Search for the cell housing the specified text and yield its [x, y] center coordinate. 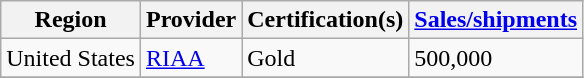
Certification(s) [326, 20]
Region [71, 20]
Provider [190, 20]
500,000 [496, 58]
Gold [326, 58]
RIAA [190, 58]
United States [71, 58]
Sales/shipments [496, 20]
